Search for the cell housing the specified text and yield its (X, Y) center coordinate. 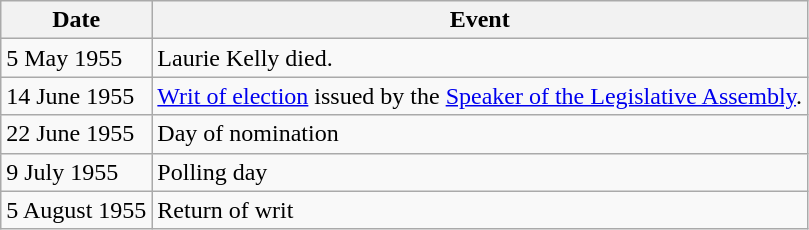
Laurie Kelly died. (480, 58)
9 July 1955 (76, 172)
22 June 1955 (76, 134)
Polling day (480, 172)
5 May 1955 (76, 58)
Writ of election issued by the Speaker of the Legislative Assembly. (480, 96)
Date (76, 20)
14 June 1955 (76, 96)
Day of nomination (480, 134)
Event (480, 20)
Return of writ (480, 210)
5 August 1955 (76, 210)
